Return the (x, y) coordinate for the center point of the cell that contains the specified text.  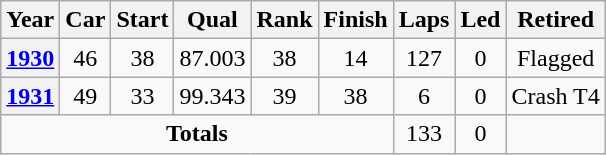
1930 (30, 58)
1931 (30, 96)
6 (424, 96)
46 (86, 58)
Retired (556, 20)
49 (86, 96)
Car (86, 20)
127 (424, 58)
Qual (212, 20)
Totals (197, 134)
Flagged (556, 58)
Rank (284, 20)
Laps (424, 20)
Finish (356, 20)
Start (142, 20)
14 (356, 58)
Crash T4 (556, 96)
133 (424, 134)
39 (284, 96)
Year (30, 20)
87.003 (212, 58)
Led (480, 20)
99.343 (212, 96)
33 (142, 96)
